Search for the cell housing the specified text and yield its [X, Y] center coordinate. 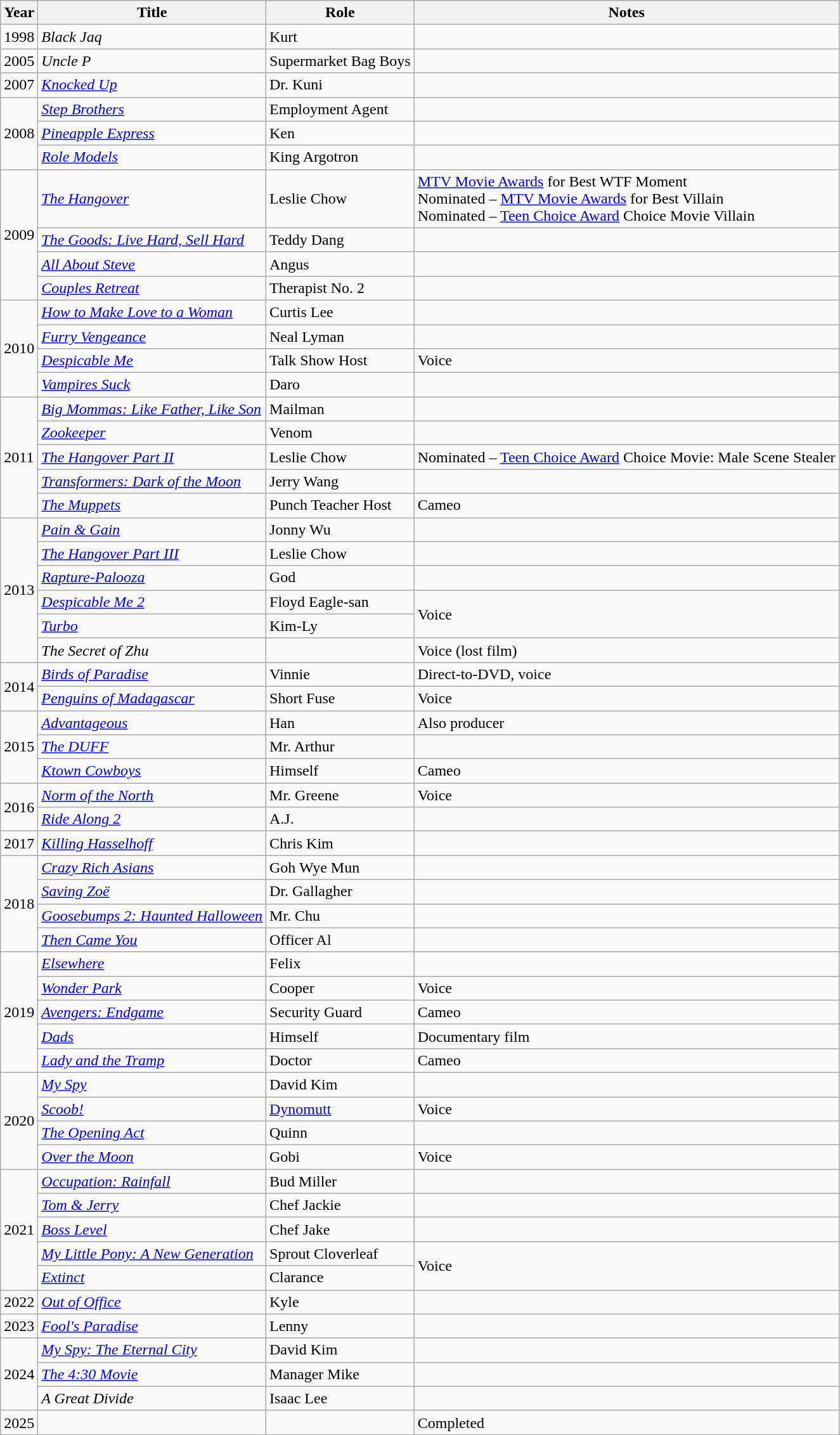
2025 [19, 1422]
2010 [19, 348]
My Spy: The Eternal City [152, 1350]
Short Fuse [340, 698]
Killing Hasselhoff [152, 843]
Occupation: Rainfall [152, 1181]
Han [340, 722]
2016 [19, 807]
Security Guard [340, 1012]
Employment Agent [340, 109]
A.J. [340, 819]
Supermarket Bag Boys [340, 61]
Teddy Dang [340, 240]
Kurt [340, 37]
Felix [340, 964]
Documentary film [626, 1036]
Knocked Up [152, 85]
Completed [626, 1422]
Mailman [340, 409]
Avengers: Endgame [152, 1012]
Ktown Cowboys [152, 771]
Mr. Greene [340, 795]
Direct-to-DVD, voice [626, 674]
Goh Wye Mun [340, 867]
Curtis Lee [340, 312]
2020 [19, 1120]
Also producer [626, 722]
2007 [19, 85]
Dads [152, 1036]
2024 [19, 1374]
2019 [19, 1012]
The Goods: Live Hard, Sell Hard [152, 240]
Lady and the Tramp [152, 1060]
Clarance [340, 1278]
2009 [19, 235]
Penguins of Madagascar [152, 698]
Venom [340, 433]
Rapture-Palooza [152, 578]
The Secret of Zhu [152, 650]
The Opening Act [152, 1133]
2022 [19, 1302]
Kyle [340, 1302]
2017 [19, 843]
Ken [340, 133]
Title [152, 13]
Neal Lyman [340, 337]
Step Brothers [152, 109]
Over the Moon [152, 1157]
2021 [19, 1230]
Dr. Gallagher [340, 892]
2018 [19, 904]
Role [340, 13]
2008 [19, 133]
Pineapple Express [152, 133]
Despicable Me 2 [152, 602]
Chef Jackie [340, 1205]
Bud Miller [340, 1181]
Sprout Cloverleaf [340, 1254]
Chris Kim [340, 843]
Dr. Kuni [340, 85]
Role Models [152, 157]
Out of Office [152, 1302]
Manager Mike [340, 1374]
Kim-Ly [340, 626]
How to Make Love to a Woman [152, 312]
Zookeeper [152, 433]
God [340, 578]
Wonder Park [152, 988]
Daro [340, 385]
Fool's Paradise [152, 1326]
The Hangover [152, 198]
Transformers: Dark of the Moon [152, 481]
My Spy [152, 1084]
Angus [340, 264]
Pain & Gain [152, 529]
2023 [19, 1326]
Tom & Jerry [152, 1205]
Birds of Paradise [152, 674]
Scoob! [152, 1109]
Norm of the North [152, 795]
All About Steve [152, 264]
Cooper [340, 988]
2011 [19, 457]
The Hangover Part II [152, 457]
Extinct [152, 1278]
Lenny [340, 1326]
King Argotron [340, 157]
A Great Divide [152, 1398]
Ride Along 2 [152, 819]
The 4:30 Movie [152, 1374]
Jerry Wang [340, 481]
Vinnie [340, 674]
2015 [19, 746]
Notes [626, 13]
Doctor [340, 1060]
Despicable Me [152, 361]
Black Jaq [152, 37]
Dynomutt [340, 1109]
Year [19, 13]
Punch Teacher Host [340, 505]
MTV Movie Awards for Best WTF MomentNominated – MTV Movie Awards for Best VillainNominated – Teen Choice Award Choice Movie Villain [626, 198]
Nominated – Teen Choice Award Choice Movie: Male Scene Stealer [626, 457]
Advantageous [152, 722]
Mr. Arthur [340, 747]
Then Came You [152, 940]
1998 [19, 37]
Quinn [340, 1133]
Crazy Rich Asians [152, 867]
2005 [19, 61]
Jonny Wu [340, 529]
The Muppets [152, 505]
Uncle P [152, 61]
2013 [19, 590]
Furry Vengeance [152, 337]
Vampires Suck [152, 385]
Therapist No. 2 [340, 288]
The Hangover Part III [152, 554]
Mr. Chu [340, 916]
Couples Retreat [152, 288]
Voice (lost film) [626, 650]
Chef Jake [340, 1230]
Goosebumps 2: Haunted Halloween [152, 916]
The DUFF [152, 747]
My Little Pony: A New Generation [152, 1254]
2014 [19, 686]
Big Mommas: Like Father, Like Son [152, 409]
Saving Zoë [152, 892]
Isaac Lee [340, 1398]
Turbo [152, 626]
Elsewhere [152, 964]
Boss Level [152, 1230]
Officer Al [340, 940]
Floyd Eagle-san [340, 602]
Talk Show Host [340, 361]
Gobi [340, 1157]
